Detect which cell encompasses the target text, then output its (X, Y) center coordinate. 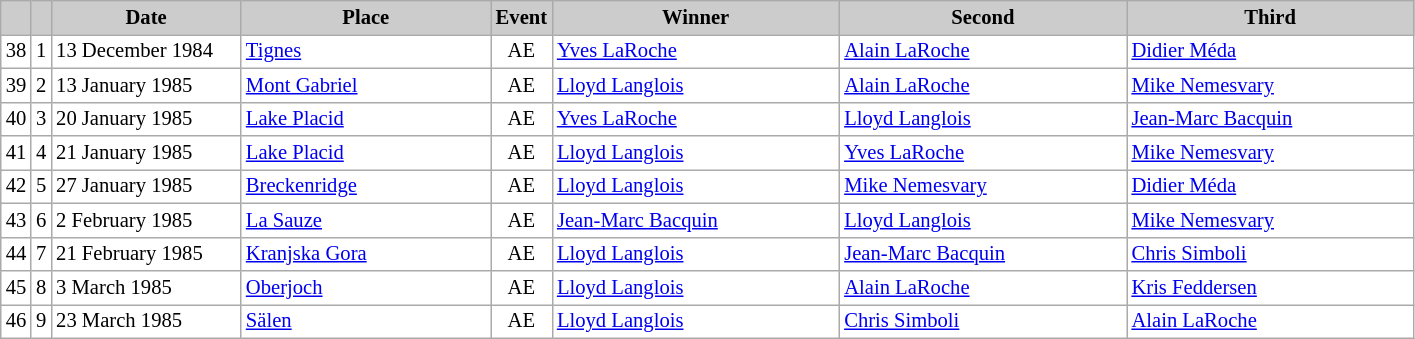
3 (41, 119)
27 January 1985 (146, 186)
23 March 1985 (146, 321)
Place (366, 17)
2 (41, 85)
4 (41, 153)
Second (982, 17)
3 March 1985 (146, 287)
44 (16, 254)
La Sauze (366, 220)
40 (16, 119)
38 (16, 51)
45 (16, 287)
2 February 1985 (146, 220)
13 January 1985 (146, 85)
Kris Feddersen (1270, 287)
20 January 1985 (146, 119)
Winner (696, 17)
43 (16, 220)
Sälen (366, 321)
6 (41, 220)
Event (522, 17)
Date (146, 17)
1 (41, 51)
21 January 1985 (146, 153)
42 (16, 186)
39 (16, 85)
Breckenridge (366, 186)
9 (41, 321)
21 February 1985 (146, 254)
Tignes (366, 51)
Mont Gabriel (366, 85)
46 (16, 321)
Third (1270, 17)
5 (41, 186)
41 (16, 153)
8 (41, 287)
Oberjoch (366, 287)
13 December 1984 (146, 51)
7 (41, 254)
Kranjska Gora (366, 254)
